Return (x, y) of the center of cell containing provided text 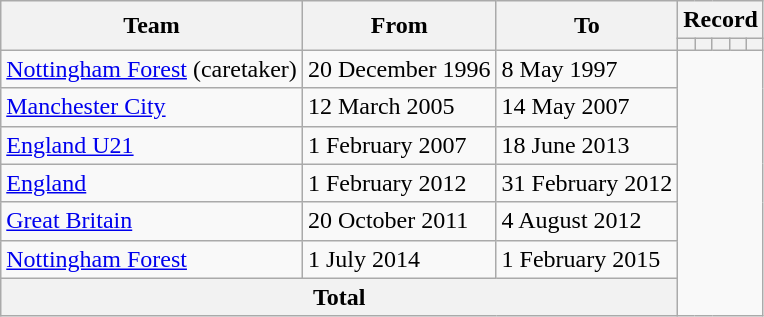
1 February 2015 (587, 259)
England U21 (152, 145)
Record (721, 20)
To (587, 26)
Team (152, 26)
12 March 2005 (399, 107)
1 February 2012 (399, 183)
Nottingham Forest (152, 259)
Total (340, 297)
18 June 2013 (587, 145)
Manchester City (152, 107)
England (152, 183)
14 May 2007 (587, 107)
From (399, 26)
8 May 1997 (587, 69)
Nottingham Forest (caretaker) (152, 69)
20 December 1996 (399, 69)
4 August 2012 (587, 221)
1 July 2014 (399, 259)
20 October 2011 (399, 221)
31 February 2012 (587, 183)
Great Britain (152, 221)
1 February 2007 (399, 145)
